Output the [x, y] coordinate of the center of the cell containing the given text.  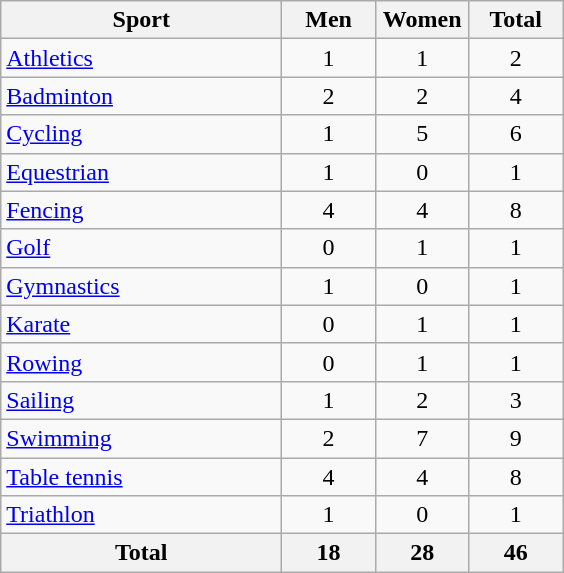
Rowing [142, 362]
Golf [142, 248]
Equestrian [142, 172]
Women [422, 20]
Table tennis [142, 477]
Cycling [142, 134]
Athletics [142, 58]
Fencing [142, 210]
9 [516, 438]
7 [422, 438]
Gymnastics [142, 286]
6 [516, 134]
28 [422, 553]
Swimming [142, 438]
Sport [142, 20]
Men [329, 20]
Triathlon [142, 515]
Badminton [142, 96]
Sailing [142, 400]
3 [516, 400]
46 [516, 553]
18 [329, 553]
Karate [142, 324]
5 [422, 134]
